From the cell containing the given text, extract its center point as [X, Y] coordinate. 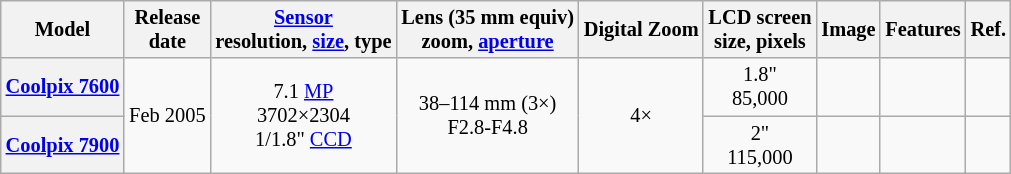
Sensorresolution, size, type [303, 29]
Lens (35 mm equiv)zoom, aperture [487, 29]
Features [922, 29]
LCD screensize, pixels [760, 29]
Image [848, 29]
2"115,000 [760, 145]
Digital Zoom [642, 29]
4× [642, 116]
7.1 MP3702×23041/1.8" CCD [303, 116]
Ref. [988, 29]
1.8"85,000 [760, 87]
Coolpix 7600 [63, 87]
Feb 2005 [167, 116]
Coolpix 7900 [63, 145]
Releasedate [167, 29]
38–114 mm (3×)F2.8-F4.8 [487, 116]
Model [63, 29]
